Scan for the cell matching the given text and deliver its (x, y) coordinate at center. 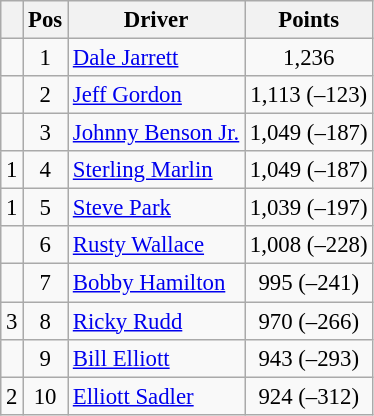
1,236 (309, 58)
Johnny Benson Jr. (156, 133)
5 (46, 208)
6 (46, 245)
Points (309, 20)
8 (46, 321)
1,039 (–197) (309, 208)
Pos (46, 20)
Dale Jarrett (156, 58)
924 (–312) (309, 396)
Rusty Wallace (156, 245)
943 (–293) (309, 358)
Driver (156, 20)
10 (46, 396)
970 (–266) (309, 321)
Bill Elliott (156, 358)
995 (–241) (309, 283)
Sterling Marlin (156, 170)
1,113 (–123) (309, 95)
Ricky Rudd (156, 321)
4 (46, 170)
Jeff Gordon (156, 95)
7 (46, 283)
Elliott Sadler (156, 396)
1,008 (–228) (309, 245)
Steve Park (156, 208)
9 (46, 358)
Bobby Hamilton (156, 283)
